From the cell containing the given text, extract its center point as (X, Y) coordinate. 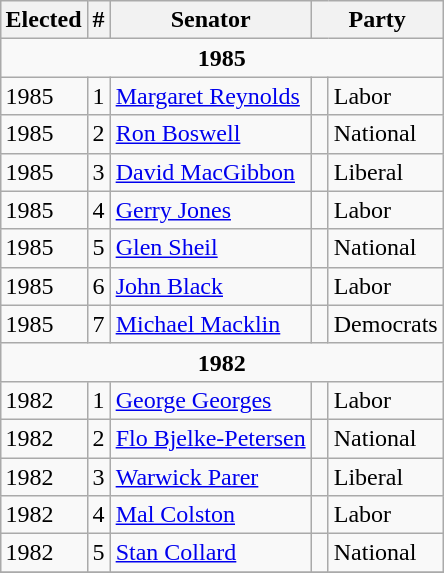
David MacGibbon (210, 172)
Democrats (386, 324)
Warwick Parer (210, 477)
Stan Collard (210, 553)
Michael Macklin (210, 324)
Flo Bjelke-Petersen (210, 438)
Mal Colston (210, 515)
Elected (44, 20)
Ron Boswell (210, 134)
6 (98, 286)
# (98, 20)
Margaret Reynolds (210, 96)
7 (98, 324)
Glen Sheil (210, 248)
Senator (210, 20)
Gerry Jones (210, 210)
George Georges (210, 400)
Party (377, 20)
John Black (210, 286)
